Determine the (x, y) coordinate at the center of the cell enclosing the given text.  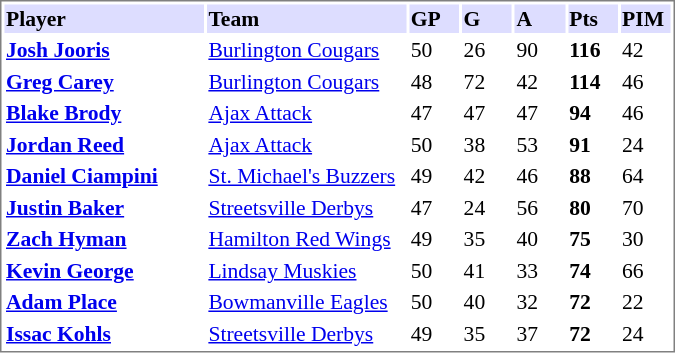
Adam Place (104, 302)
Jordan Reed (104, 144)
Team (306, 18)
90 (540, 50)
Player (104, 18)
80 (593, 208)
Lindsay Muskies (306, 270)
91 (593, 144)
30 (646, 239)
94 (593, 113)
G (487, 18)
GP (434, 18)
PIM (646, 18)
56 (540, 208)
64 (646, 176)
Zach Hyman (104, 239)
75 (593, 239)
A (540, 18)
48 (434, 82)
114 (593, 82)
St. Michael's Buzzers (306, 176)
37 (540, 334)
33 (540, 270)
Josh Jooris (104, 50)
74 (593, 270)
88 (593, 176)
70 (646, 208)
Issac Kohls (104, 334)
66 (646, 270)
53 (540, 144)
26 (487, 50)
Daniel Ciampini (104, 176)
32 (540, 302)
Bowmanville Eagles (306, 302)
38 (487, 144)
41 (487, 270)
Justin Baker (104, 208)
Kevin George (104, 270)
22 (646, 302)
Pts (593, 18)
Blake Brody (104, 113)
Greg Carey (104, 82)
Hamilton Red Wings (306, 239)
116 (593, 50)
